Output the [X, Y] coordinate of the center of the cell containing the given text.  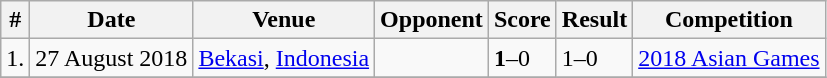
Result [594, 20]
Venue [284, 20]
Bekasi, Indonesia [284, 58]
2018 Asian Games [729, 58]
Date [112, 20]
1. [16, 58]
27 August 2018 [112, 58]
Competition [729, 20]
# [16, 20]
Score [522, 20]
Opponent [432, 20]
